Search for the cell housing the specified text and yield its [X, Y] center coordinate. 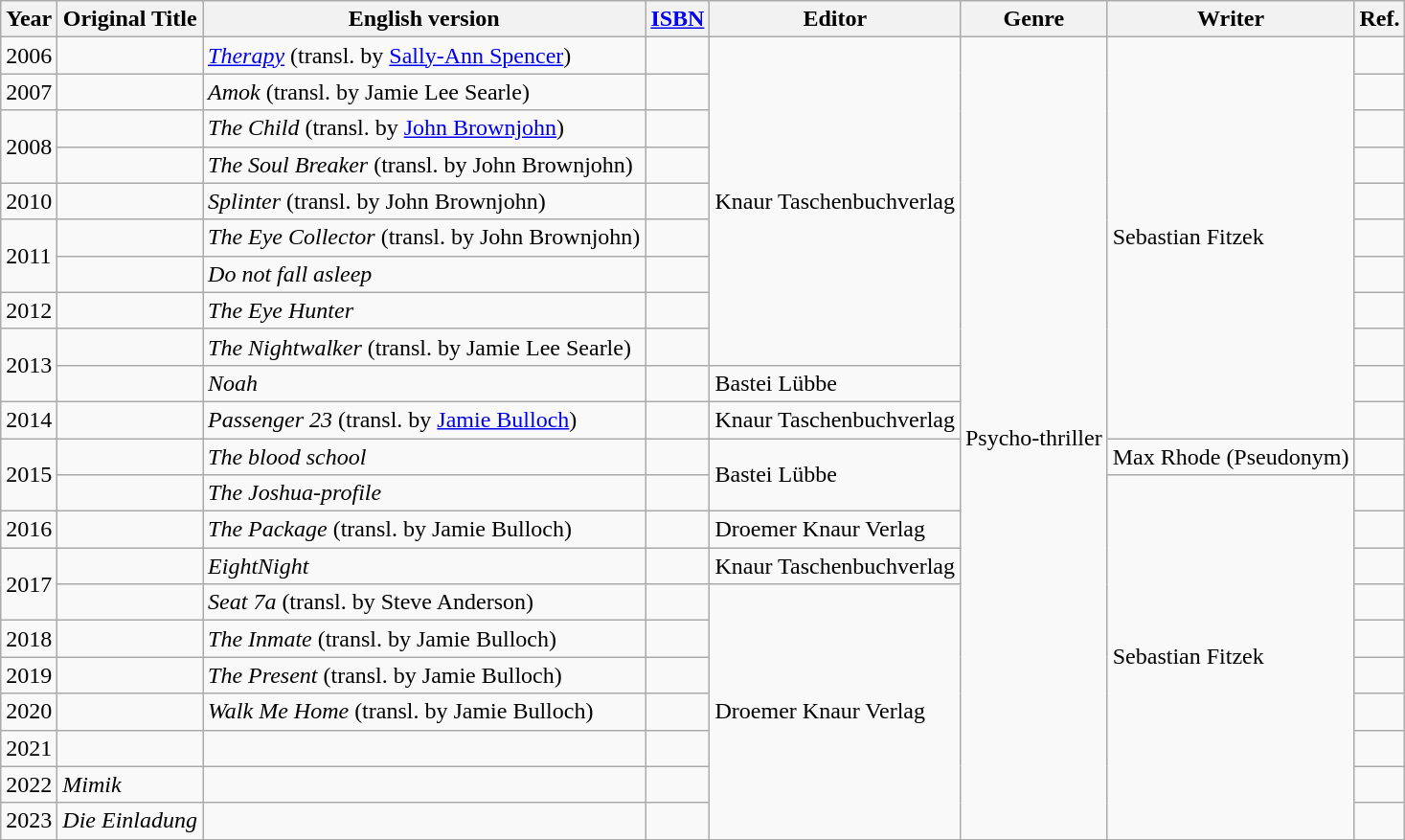
ISBN [678, 19]
The Soul Breaker (transl. by John Brownjohn) [424, 165]
The Package (transl. by Jamie Bulloch) [424, 530]
Noah [424, 383]
Original Title [130, 19]
2018 [29, 639]
The Eye Collector (transl. by John Brownjohn) [424, 238]
2014 [29, 420]
The Joshua-profile [424, 493]
English version [424, 19]
2013 [29, 365]
Year [29, 19]
Therapy (transl. by Sally-Ann Spencer) [424, 56]
2019 [29, 675]
2006 [29, 56]
Editor [835, 19]
The Nightwalker (transl. by Jamie Lee Searle) [424, 347]
2007 [29, 92]
2017 [29, 584]
Psycho-thriller [1033, 439]
Amok (transl. by Jamie Lee Searle) [424, 92]
Seat 7a (transl. by Steve Anderson) [424, 602]
2015 [29, 475]
The blood school [424, 457]
The Child (transl. by John Brownjohn) [424, 128]
2022 [29, 784]
Max Rhode (Pseudonym) [1231, 457]
2011 [29, 256]
The Present (transl. by Jamie Bulloch) [424, 675]
2010 [29, 201]
The Eye Hunter [424, 310]
Writer [1231, 19]
Ref. [1379, 19]
2023 [29, 821]
2016 [29, 530]
Genre [1033, 19]
Die Einladung [130, 821]
EightNight [424, 566]
Passenger 23 (transl. by Jamie Bulloch) [424, 420]
Splinter (transl. by John Brownjohn) [424, 201]
The Inmate (transl. by Jamie Bulloch) [424, 639]
Walk Me Home (transl. by Jamie Bulloch) [424, 712]
2021 [29, 748]
2012 [29, 310]
2020 [29, 712]
2008 [29, 147]
Mimik [130, 784]
Do not fall asleep [424, 274]
